Find where the given text appears and provide that cell's center as [X, Y] coordinate. 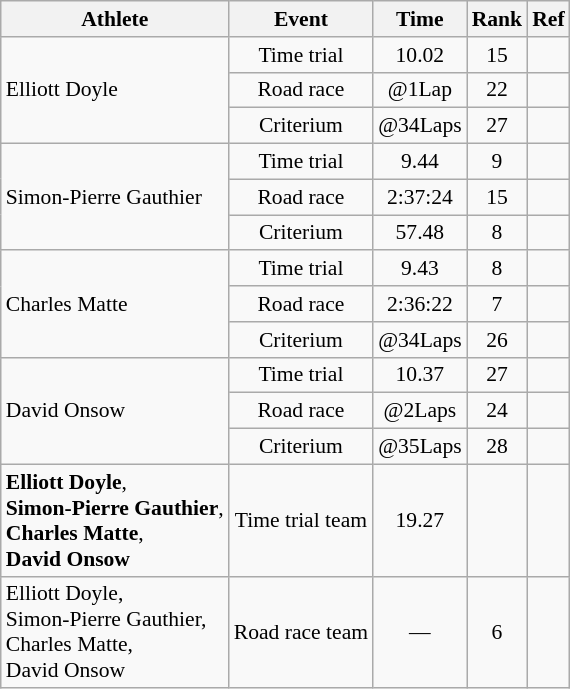
7 [498, 304]
2:36:22 [420, 304]
Rank [498, 19]
9 [498, 162]
Simon-Pierre Gauthier [115, 198]
Event [301, 19]
2:37:24 [420, 197]
Time trial team [301, 520]
Road race team [301, 632]
6 [498, 632]
David Onsow [115, 410]
9.44 [420, 162]
Charles Matte [115, 304]
@1Lap [420, 90]
@35Laps [420, 447]
19.27 [420, 520]
9.43 [420, 269]
Ref [548, 19]
Athlete [115, 19]
@2Laps [420, 411]
22 [498, 90]
Elliott Doyle [115, 90]
26 [498, 340]
— [420, 632]
Time [420, 19]
10.37 [420, 375]
57.48 [420, 233]
24 [498, 411]
28 [498, 447]
10.02 [420, 55]
